For the text-containing cell, return its midpoint in (x, y) coordinate format. 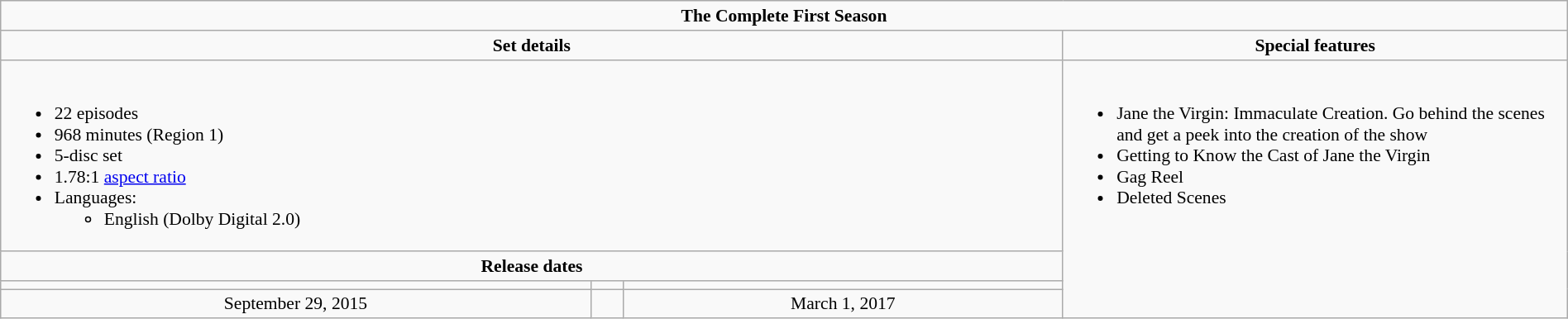
Special features (1315, 45)
The Complete First Season (784, 16)
September 29, 2015 (296, 304)
22 episodes968 minutes (Region 1)5-disc set1.78:1 aspect ratioLanguages:English (Dolby Digital 2.0) (532, 155)
March 1, 2017 (844, 304)
Release dates (532, 266)
Set details (532, 45)
